Detect which cell encompasses the target text, then output its [X, Y] center coordinate. 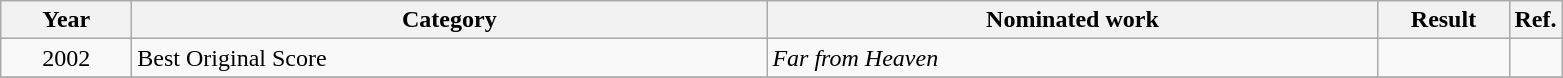
Best Original Score [450, 58]
Result [1444, 20]
Far from Heaven [1072, 58]
Nominated work [1072, 20]
Year [66, 20]
2002 [66, 58]
Category [450, 20]
Ref. [1536, 20]
